Locate the cell with the specified text and output its (X, Y) center coordinate. 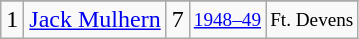
7 (178, 20)
1 (12, 20)
Jack Mulhern (95, 20)
Ft. Devens (312, 20)
1948–49 (227, 20)
